Locate the cell with the specified text and output its (X, Y) center coordinate. 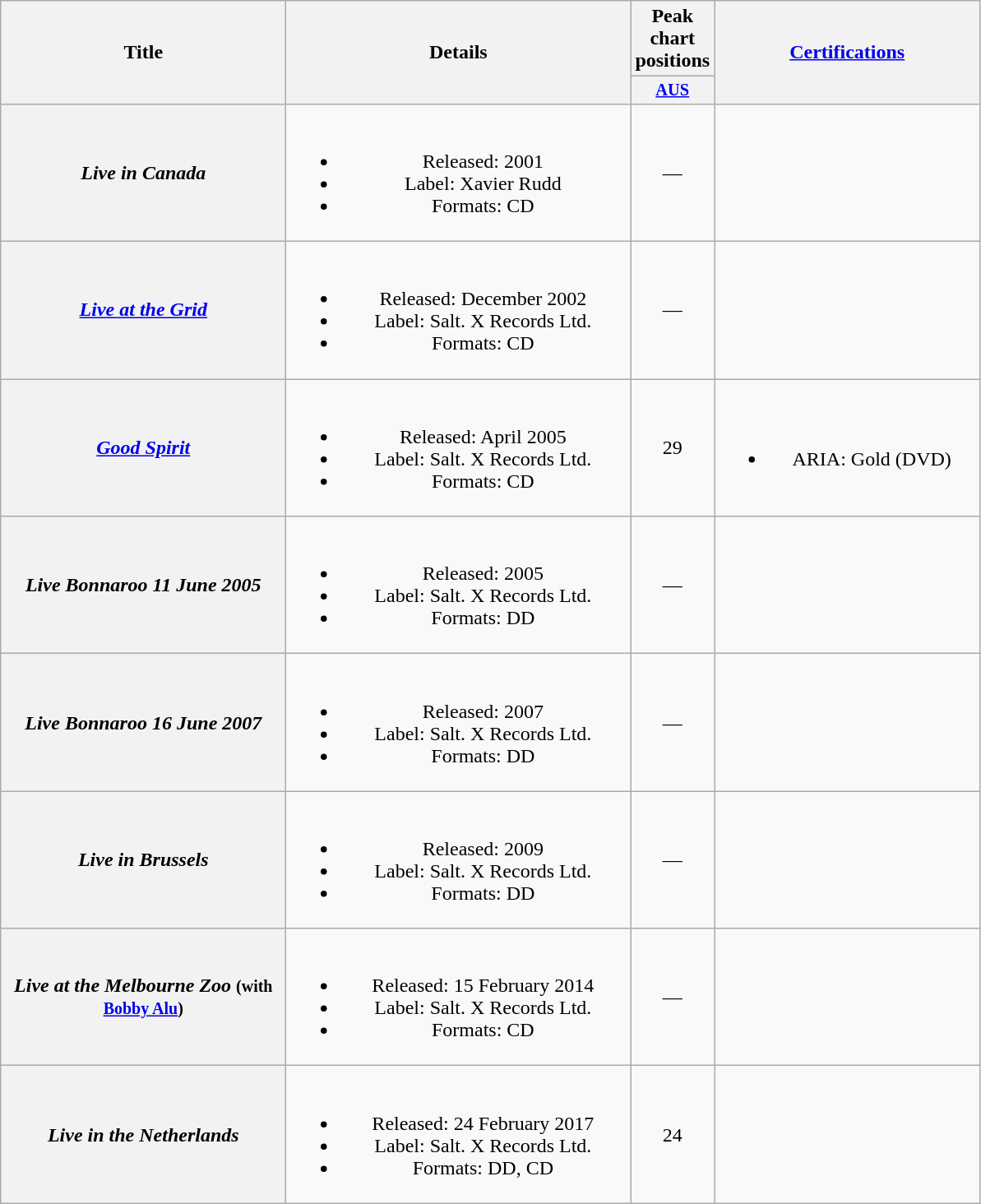
Released: 2009Label: Salt. X Records Ltd.Formats: DD (459, 860)
Released: 2007Label: Salt. X Records Ltd.Formats: DD (459, 722)
Details (459, 53)
Released: 24 February 2017Label: Salt. X Records Ltd.Formats: DD, CD (459, 1135)
24 (673, 1135)
Peak chart positions (673, 39)
Certifications (847, 53)
Released: December 2002Label: Salt. X Records Ltd.Formats: CD (459, 311)
Live at the Grid (143, 311)
ARIA: Gold (DVD) (847, 447)
Released: April 2005Label: Salt. X Records Ltd.Formats: CD (459, 447)
Live in Canada (143, 173)
AUS (673, 90)
Live at the Melbourne Zoo (with Bobby Alu) (143, 997)
Live Bonnaroo 11 June 2005 (143, 586)
Live in the Netherlands (143, 1135)
Released: 2005Label: Salt. X Records Ltd.Formats: DD (459, 586)
Good Spirit (143, 447)
Title (143, 53)
Released: 15 February 2014Label: Salt. X Records Ltd.Formats: CD (459, 997)
Released: 2001Label: Xavier RuddFormats: CD (459, 173)
Live in Brussels (143, 860)
29 (673, 447)
Live Bonnaroo 16 June 2007 (143, 722)
